Provide the [x, y] coordinate of the cell's center where the given text is located.  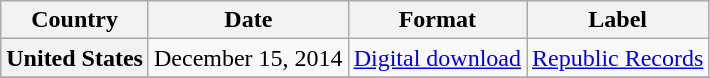
Digital download [437, 58]
December 15, 2014 [248, 58]
Republic Records [618, 58]
Format [437, 20]
Country [75, 20]
United States [75, 58]
Date [248, 20]
Label [618, 20]
